Pinpoint the cell where the given text exists, returning its (X, Y) midpoint coordinate. 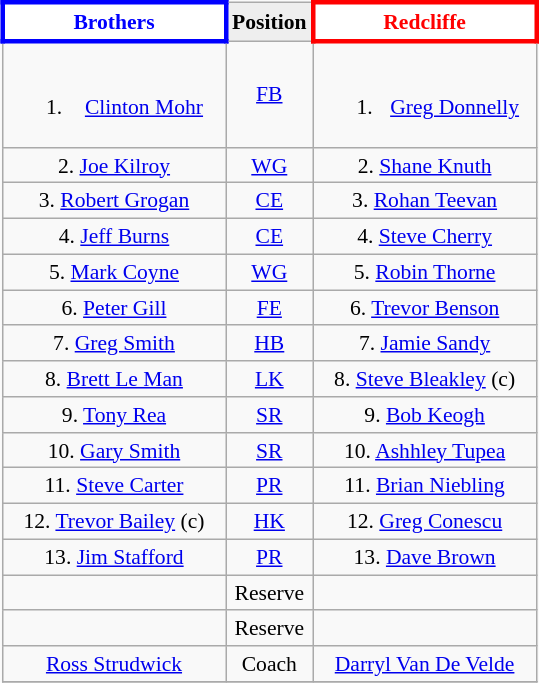
LK (270, 379)
7. Jamie Sandy (424, 343)
FB (270, 94)
2. Joe Kilroy (114, 165)
HB (270, 343)
Ross Strudwick (114, 664)
3. Robert Grogan (114, 201)
5. Robin Thorne (424, 272)
9. Bob Keogh (424, 415)
13. Dave Brown (424, 557)
Brothers (114, 22)
12. Greg Conescu (424, 522)
10. Ashhley Tupea (424, 450)
Greg Donnelly (424, 94)
3. Rohan Teevan (424, 201)
8. Brett Le Man (114, 379)
FE (270, 308)
11. Steve Carter (114, 486)
10. Gary Smith (114, 450)
6. Peter Gill (114, 308)
Position (270, 22)
9. Tony Rea (114, 415)
Darryl Van De Velde (424, 664)
4. Jeff Burns (114, 237)
13. Jim Stafford (114, 557)
2. Shane Knuth (424, 165)
HK (270, 522)
Redcliffe (424, 22)
4. Steve Cherry (424, 237)
7. Greg Smith (114, 343)
5. Mark Coyne (114, 272)
12. Trevor Bailey (c) (114, 522)
8. Steve Bleakley (c) (424, 379)
Coach (270, 664)
11. Brian Niebling (424, 486)
6. Trevor Benson (424, 308)
Clinton Mohr (114, 94)
